Return the [x, y] coordinate for the center point of the cell that contains the specified text.  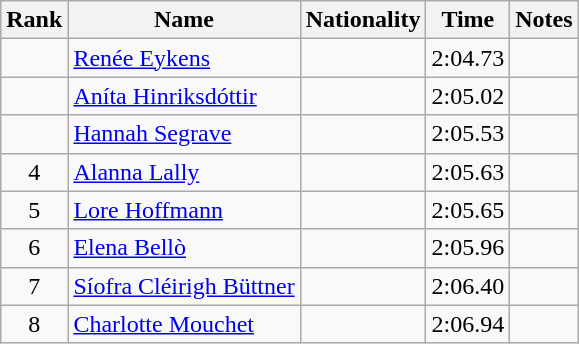
4 [34, 172]
Lore Hoffmann [184, 210]
Notes [544, 20]
Name [184, 20]
2:05.63 [468, 172]
Aníta Hinriksdóttir [184, 96]
2:05.02 [468, 96]
2:05.53 [468, 134]
Time [468, 20]
8 [34, 324]
2:04.73 [468, 58]
Síofra Cléirigh Büttner [184, 286]
2:06.40 [468, 286]
Rank [34, 20]
Hannah Segrave [184, 134]
2:06.94 [468, 324]
Elena Bellò [184, 248]
Renée Eykens [184, 58]
2:05.96 [468, 248]
5 [34, 210]
Alanna Lally [184, 172]
6 [34, 248]
2:05.65 [468, 210]
7 [34, 286]
Charlotte Mouchet [184, 324]
Nationality [363, 20]
